Find where the given text appears and provide that cell's center as (X, Y) coordinate. 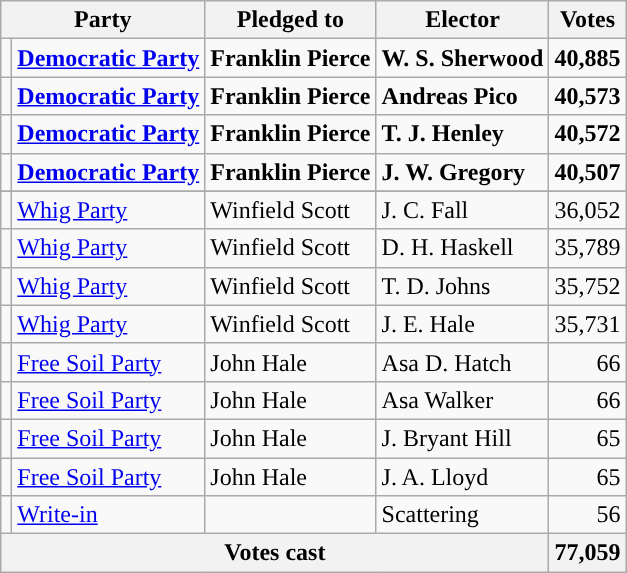
Votes cast (275, 553)
Scattering (462, 515)
40,572 (588, 134)
Asa Walker (462, 400)
J. W. Gregory (462, 172)
35,789 (588, 248)
Party (103, 20)
W. S. Sherwood (462, 58)
56 (588, 515)
35,731 (588, 324)
40,885 (588, 58)
D. H. Haskell (462, 248)
Asa D. Hatch (462, 362)
36,052 (588, 210)
T. J. Henley (462, 134)
Write-in (108, 515)
40,573 (588, 96)
Votes (588, 20)
J. A. Lloyd (462, 477)
J. C. Fall (462, 210)
Elector (462, 20)
Pledged to (290, 20)
35,752 (588, 286)
Andreas Pico (462, 96)
T. D. Johns (462, 286)
40,507 (588, 172)
77,059 (588, 553)
J. E. Hale (462, 324)
J. Bryant Hill (462, 438)
